Return (X, Y) of the center of cell containing provided text 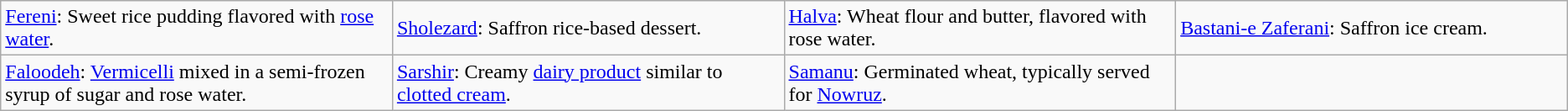
Fereni: Sweet rice pudding flavored with rose water. (197, 29)
Samanu: Germinated wheat, typically served for Nowruz. (980, 82)
Sholezard: Saffron rice-based dessert. (588, 29)
Sarshir: Creamy dairy product similar to clotted cream. (588, 82)
Bastani-e Zaferani: Saffron ice cream. (1372, 29)
Faloodeh: Vermicelli mixed in a semi-frozen syrup of sugar and rose water. (197, 82)
Halva: Wheat flour and butter, flavored with rose water. (980, 29)
